Capture the cell that displays the provided text and extract its (x, y) central coordinate. 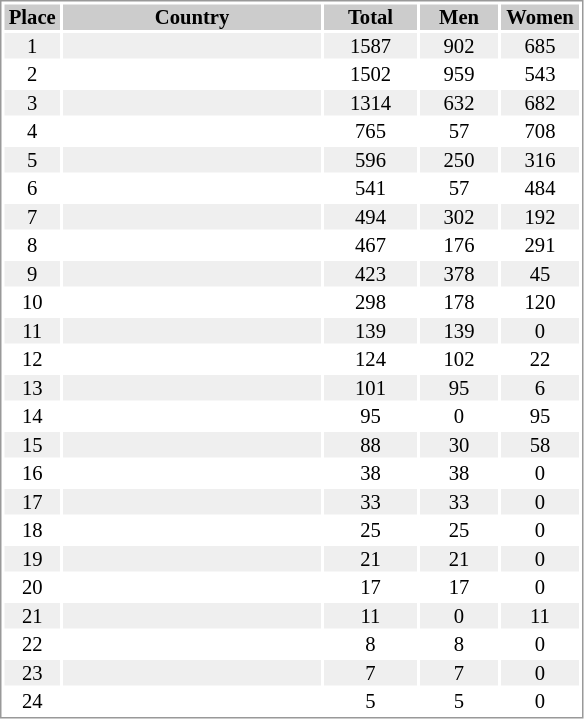
596 (370, 160)
Place (32, 17)
423 (370, 274)
14 (32, 417)
959 (459, 75)
10 (32, 303)
102 (459, 359)
4 (32, 131)
15 (32, 445)
9 (32, 274)
250 (459, 160)
Country (192, 17)
178 (459, 303)
765 (370, 131)
708 (540, 131)
1587 (370, 46)
467 (370, 245)
541 (370, 189)
88 (370, 445)
18 (32, 531)
13 (32, 388)
1502 (370, 75)
484 (540, 189)
298 (370, 303)
685 (540, 46)
120 (540, 303)
Total (370, 17)
3 (32, 103)
23 (32, 673)
16 (32, 473)
12 (32, 359)
632 (459, 103)
378 (459, 274)
1314 (370, 103)
24 (32, 701)
45 (540, 274)
Women (540, 17)
1 (32, 46)
Men (459, 17)
302 (459, 217)
101 (370, 388)
58 (540, 445)
19 (32, 559)
543 (540, 75)
291 (540, 245)
316 (540, 160)
902 (459, 46)
124 (370, 359)
192 (540, 217)
20 (32, 587)
2 (32, 75)
682 (540, 103)
176 (459, 245)
494 (370, 217)
30 (459, 445)
